Scan for the cell matching the given text and deliver its [x, y] coordinate at center. 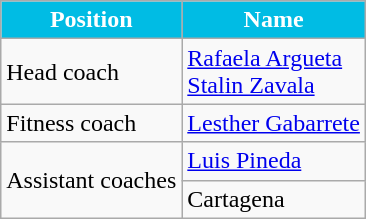
Fitness coach [92, 123]
Lesther Gabarrete [274, 123]
Luis Pineda [274, 161]
Cartagena [274, 199]
Assistant coaches [92, 180]
Position [92, 20]
Rafaela Argueta Stalin Zavala [274, 72]
Name [274, 20]
Head coach [92, 72]
